Return [x, y] of the center of cell containing provided text 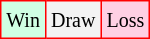
Win [24, 20]
Loss [126, 20]
Draw [72, 20]
